Output the [X, Y] coordinate of the center of the cell containing the given text.  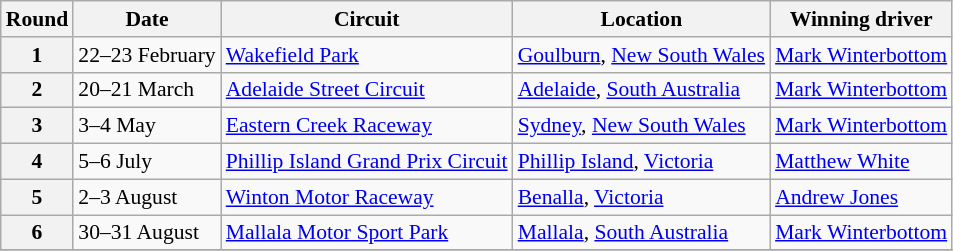
Mallala, South Australia [642, 233]
Phillip Island, Victoria [642, 162]
22–23 February [146, 55]
Winton Motor Raceway [367, 197]
2 [38, 90]
Matthew White [861, 162]
Eastern Creek Raceway [367, 126]
Andrew Jones [861, 197]
30–31 August [146, 233]
Winning driver [861, 19]
2–3 August [146, 197]
4 [38, 162]
5 [38, 197]
3–4 May [146, 126]
6 [38, 233]
5–6 July [146, 162]
Date [146, 19]
Adelaide, South Australia [642, 90]
1 [38, 55]
Wakefield Park [367, 55]
Benalla, Victoria [642, 197]
Circuit [367, 19]
Adelaide Street Circuit [367, 90]
Phillip Island Grand Prix Circuit [367, 162]
Mallala Motor Sport Park [367, 233]
3 [38, 126]
Location [642, 19]
Sydney, New South Wales [642, 126]
Goulburn, New South Wales [642, 55]
Round [38, 19]
20–21 March [146, 90]
